Find where the given text appears and provide that cell's center as [x, y] coordinate. 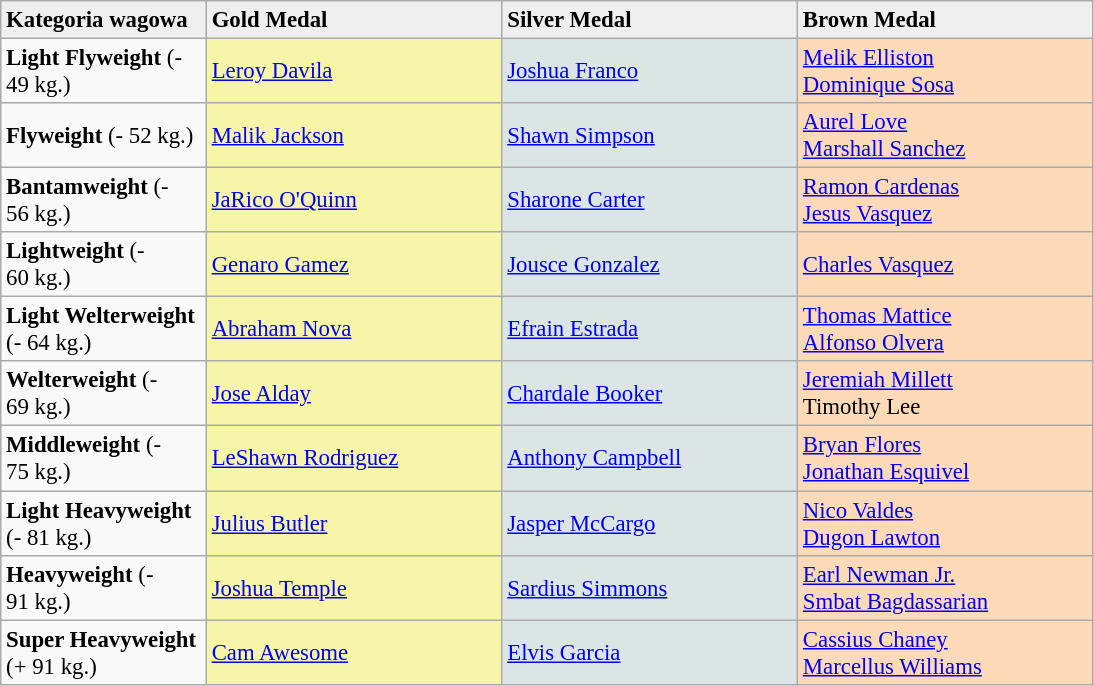
Heavyweight (- 91 kg.) [104, 588]
Julius Butler [354, 524]
Aurel Love Marshall Sanchez [946, 136]
Light Heavyweight (- 81 kg.) [104, 524]
Sardius Simmons [650, 588]
Nico Valdes Dugon Lawton [946, 524]
Cam Awesome [354, 652]
Anthony Campbell [650, 458]
Cassius ChaneyMarcellus Williams [946, 652]
Silver Medal [650, 20]
Abraham Nova [354, 330]
Kategoria wagowa [104, 20]
Brown Medal [946, 20]
Middleweight (- 75 kg.) [104, 458]
JaRico O'Quinn [354, 200]
Melik Elliston Dominique Sosa [946, 72]
Lightweight (- 60 kg.) [104, 264]
Joshua Franco [650, 72]
Charles Vasquez [946, 264]
Bryan Flores Jonathan Esquivel [946, 458]
Bantamweight (- 56 kg.) [104, 200]
Efrain Estrada [650, 330]
Shawn Simpson [650, 136]
Flyweight (- 52 kg.) [104, 136]
Sharone Carter [650, 200]
Chardale Booker [650, 394]
Light Welterweight (- 64 kg.) [104, 330]
Jasper McCargo [650, 524]
Joshua Temple [354, 588]
Jose Alday [354, 394]
Elvis Garcia [650, 652]
Thomas MatticeAlfonso Olvera [946, 330]
Jeremiah MillettTimothy Lee [946, 394]
Gold Medal [354, 20]
Genaro Gamez [354, 264]
Earl Newman Jr.Smbat Bagdassarian [946, 588]
Malik Jackson [354, 136]
Ramon CardenasJesus Vasquez [946, 200]
Super Heavyweight (+ 91 kg.) [104, 652]
LeShawn Rodriguez [354, 458]
Jousce Gonzalez [650, 264]
Light Flyweight (- 49 kg.) [104, 72]
Welterweight (- 69 kg.) [104, 394]
Leroy Davila [354, 72]
